Identify which cell holds the provided text, then report its (x, y) central coordinate. 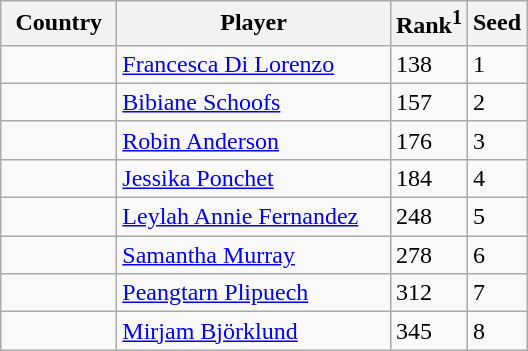
8 (496, 331)
3 (496, 140)
Player (254, 24)
184 (428, 178)
Samantha Murray (254, 255)
Mirjam Björklund (254, 331)
2 (496, 102)
345 (428, 331)
7 (496, 293)
Peangtarn Plipuech (254, 293)
176 (428, 140)
Seed (496, 24)
1 (496, 64)
Francesca Di Lorenzo (254, 64)
Country (59, 24)
5 (496, 217)
6 (496, 255)
278 (428, 255)
Leylah Annie Fernandez (254, 217)
248 (428, 217)
157 (428, 102)
4 (496, 178)
Jessika Ponchet (254, 178)
Robin Anderson (254, 140)
Rank1 (428, 24)
Bibiane Schoofs (254, 102)
312 (428, 293)
138 (428, 64)
